Provide the (x, y) coordinate of the cell's center where the given text is located.  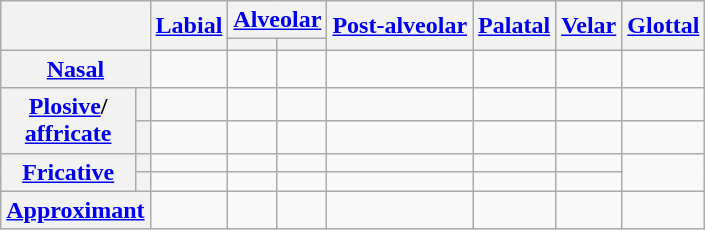
Approximant (76, 210)
Velar (589, 26)
Post-alveolar (400, 26)
Fricative (68, 172)
Plosive/affricate (68, 120)
Glottal (664, 26)
Labial (189, 26)
Nasal (76, 69)
Alveolar (278, 20)
Palatal (514, 26)
